Locate the cell with the specified text and output its [x, y] center coordinate. 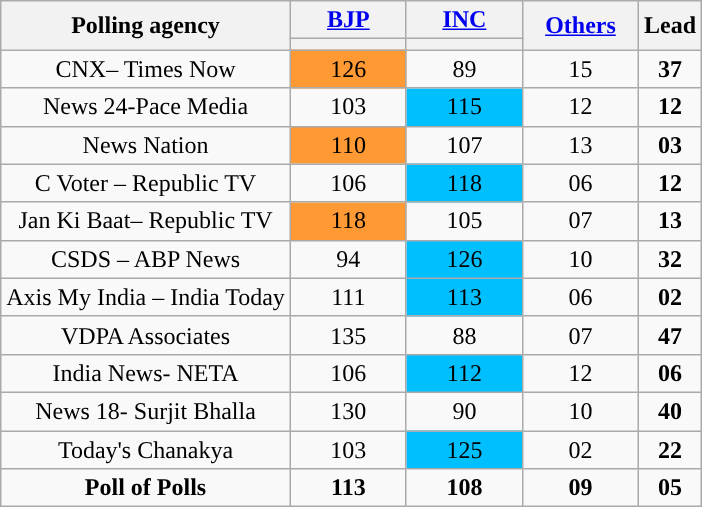
Poll of Polls [146, 488]
135 [348, 335]
107 [464, 145]
111 [348, 297]
112 [464, 373]
India News- NETA [146, 373]
News Nation [146, 145]
Others [580, 26]
Jan Ki Baat– Republic TV [146, 221]
90 [464, 411]
Polling agency [146, 26]
115 [464, 107]
110 [348, 145]
C Voter – Republic TV [146, 183]
94 [348, 259]
22 [670, 449]
09 [580, 488]
Today's Chanakya [146, 449]
INC [464, 20]
News 24-Pace Media [146, 107]
News 18- Surjit Bhalla [146, 411]
32 [670, 259]
89 [464, 69]
105 [464, 221]
CNX– Times Now [146, 69]
88 [464, 335]
Lead [670, 26]
108 [464, 488]
BJP [348, 20]
CSDS – ABP News [146, 259]
37 [670, 69]
VDPA Associates [146, 335]
40 [670, 411]
15 [580, 69]
125 [464, 449]
05 [670, 488]
47 [670, 335]
Axis My India – India Today [146, 297]
130 [348, 411]
03 [670, 145]
